Capture the cell that displays the provided text and extract its (x, y) central coordinate. 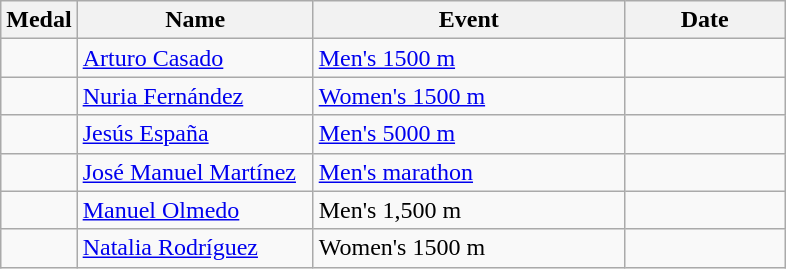
Date (704, 20)
Jesús España (195, 134)
Name (195, 20)
Men's 1,500 m (468, 210)
Manuel Olmedo (195, 210)
Natalia Rodríguez (195, 248)
Event (468, 20)
José Manuel Martínez (195, 172)
Men's 1500 m (468, 58)
Arturo Casado (195, 58)
Nuria Fernández (195, 96)
Medal (39, 20)
Men's marathon (468, 172)
Men's 5000 m (468, 134)
